Return the [X, Y] coordinate for the center point of the cell that contains the specified text.  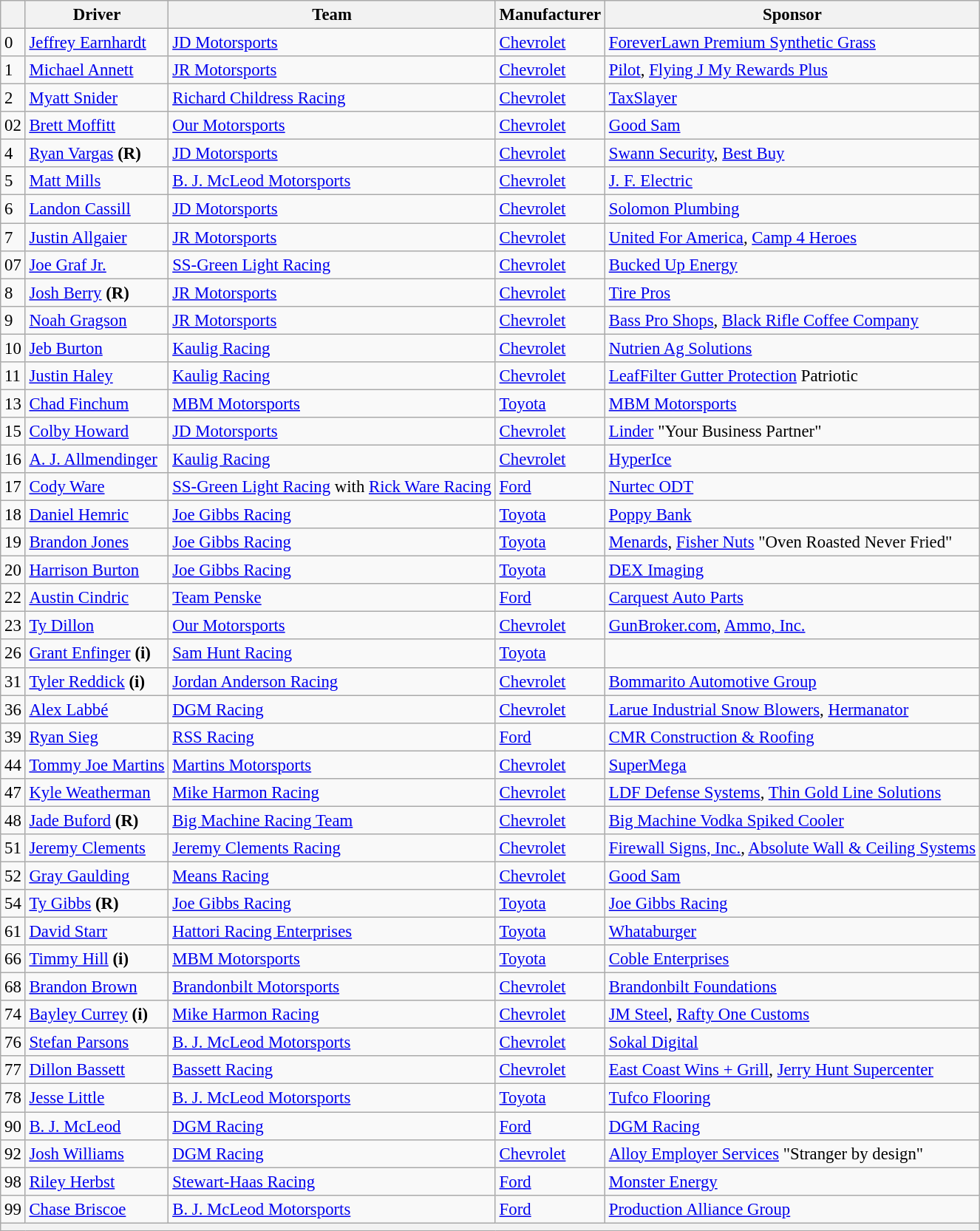
SS-Green Light Racing with Rick Ware Racing [332, 487]
Justin Haley [97, 376]
6 [13, 209]
9 [13, 320]
Larue Industrial Snow Blowers, Hermanator [792, 709]
90 [13, 1126]
Josh Berry (R) [97, 293]
Bassett Racing [332, 1071]
31 [13, 681]
Grant Enfinger (i) [97, 654]
Solomon Plumbing [792, 209]
Landon Cassill [97, 209]
JM Steel, Rafty One Customs [792, 1015]
Austin Cindric [97, 598]
Bucked Up Energy [792, 265]
92 [13, 1153]
David Starr [97, 932]
Swann Security, Best Buy [792, 154]
19 [13, 542]
26 [13, 654]
11 [13, 376]
07 [13, 265]
Tufco Flooring [792, 1098]
Noah Gragson [97, 320]
LDF Defense Systems, Thin Gold Line Solutions [792, 793]
76 [13, 1043]
B. J. McLeod [97, 1126]
Myatt Snider [97, 98]
Sponsor [792, 15]
7 [13, 237]
4 [13, 154]
Jeremy Clements Racing [332, 848]
Sokal Digital [792, 1043]
Matt Mills [97, 181]
Linder "Your Business Partner" [792, 432]
13 [13, 403]
Riley Herbst [97, 1181]
Production Alliance Group [792, 1209]
51 [13, 848]
RSS Racing [332, 737]
Driver [97, 15]
Menards, Fisher Nuts "Oven Roasted Never Fried" [792, 542]
Colby Howard [97, 432]
Carquest Auto Parts [792, 598]
02 [13, 126]
Jeremy Clements [97, 848]
Gray Gaulding [97, 876]
Kyle Weatherman [97, 793]
Firewall Signs, Inc., Absolute Wall & Ceiling Systems [792, 848]
Jordan Anderson Racing [332, 681]
66 [13, 959]
Dillon Bassett [97, 1071]
Alex Labbé [97, 709]
74 [13, 1015]
48 [13, 820]
23 [13, 626]
Monster Energy [792, 1181]
Jeb Burton [97, 348]
Jeffrey Earnhardt [97, 43]
36 [13, 709]
Sam Hunt Racing [332, 654]
Tyler Reddick (i) [97, 681]
Bommarito Automotive Group [792, 681]
Stefan Parsons [97, 1043]
Ty Gibbs (R) [97, 904]
GunBroker.com, Ammo, Inc. [792, 626]
ForeverLawn Premium Synthetic Grass [792, 43]
LeafFilter Gutter Protection Patriotic [792, 376]
SuperMega [792, 765]
47 [13, 793]
99 [13, 1209]
18 [13, 515]
15 [13, 432]
Coble Enterprises [792, 959]
Whataburger [792, 932]
Means Racing [332, 876]
2 [13, 98]
Joe Graf Jr. [97, 265]
Ryan Vargas (R) [97, 154]
Team Penske [332, 598]
Big Machine Racing Team [332, 820]
Josh Williams [97, 1153]
Bayley Currey (i) [97, 1015]
Ty Dillon [97, 626]
Richard Childress Racing [332, 98]
Tire Pros [792, 293]
Harrison Burton [97, 570]
Hattori Racing Enterprises [332, 932]
1 [13, 70]
HyperIce [792, 459]
61 [13, 932]
Chase Briscoe [97, 1209]
10 [13, 348]
Alloy Employer Services "Stranger by design" [792, 1153]
Stewart-Haas Racing [332, 1181]
Brandon Brown [97, 987]
20 [13, 570]
Poppy Bank [792, 515]
54 [13, 904]
Brandon Jones [97, 542]
East Coast Wins + Grill, Jerry Hunt Supercenter [792, 1071]
77 [13, 1071]
Brett Moffitt [97, 126]
DEX Imaging [792, 570]
Jade Buford (R) [97, 820]
78 [13, 1098]
16 [13, 459]
Brandonbilt Motorsports [332, 987]
17 [13, 487]
8 [13, 293]
TaxSlayer [792, 98]
J. F. Electric [792, 181]
Daniel Hemric [97, 515]
Pilot, Flying J My Rewards Plus [792, 70]
98 [13, 1181]
44 [13, 765]
A. J. Allmendinger [97, 459]
Ryan Sieg [97, 737]
22 [13, 598]
SS-Green Light Racing [332, 265]
Martins Motorsports [332, 765]
Manufacturer [550, 15]
Bass Pro Shops, Black Rifle Coffee Company [792, 320]
Nurtec ODT [792, 487]
5 [13, 181]
39 [13, 737]
Nutrien Ag Solutions [792, 348]
Cody Ware [97, 487]
Brandonbilt Foundations [792, 987]
Jesse Little [97, 1098]
0 [13, 43]
Big Machine Vodka Spiked Cooler [792, 820]
Team [332, 15]
United For America, Camp 4 Heroes [792, 237]
Timmy Hill (i) [97, 959]
52 [13, 876]
CMR Construction & Roofing [792, 737]
Justin Allgaier [97, 237]
Michael Annett [97, 70]
68 [13, 987]
Tommy Joe Martins [97, 765]
Chad Finchum [97, 403]
